Find where the given text appears and provide that cell's center as (x, y) coordinate. 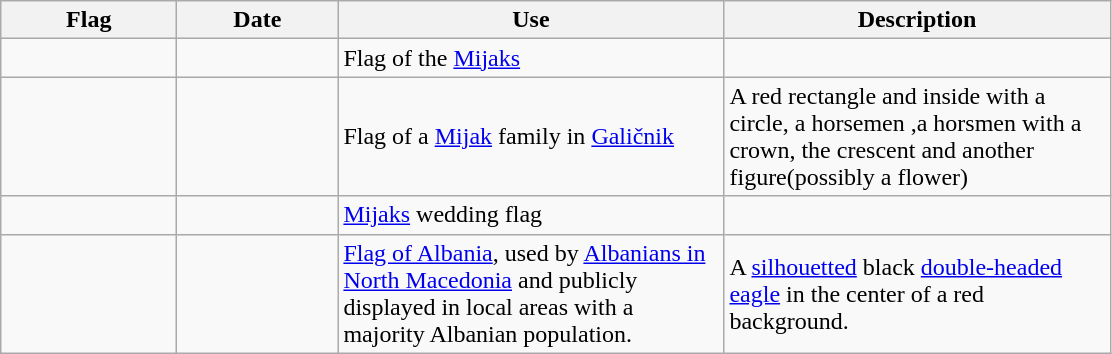
Date (258, 20)
Flag (89, 20)
Flag of Albania, used by Albanians in North Macedonia and publicly displayed in local areas with a majority Albanian population. (531, 294)
A silhouetted black double-headed eagle in the center of a red background. (917, 294)
Flag of a Mijak family in Galičnik (531, 136)
Flag of the Mijaks (531, 58)
Mijaks wedding flag (531, 215)
Use (531, 20)
Description (917, 20)
A red rectangle and inside with a circle, a horsemen ,a horsmen with a crown, the crescent and another figure(possibly a flower) (917, 136)
